Pinpoint the cell where the given text exists, returning its [X, Y] midpoint coordinate. 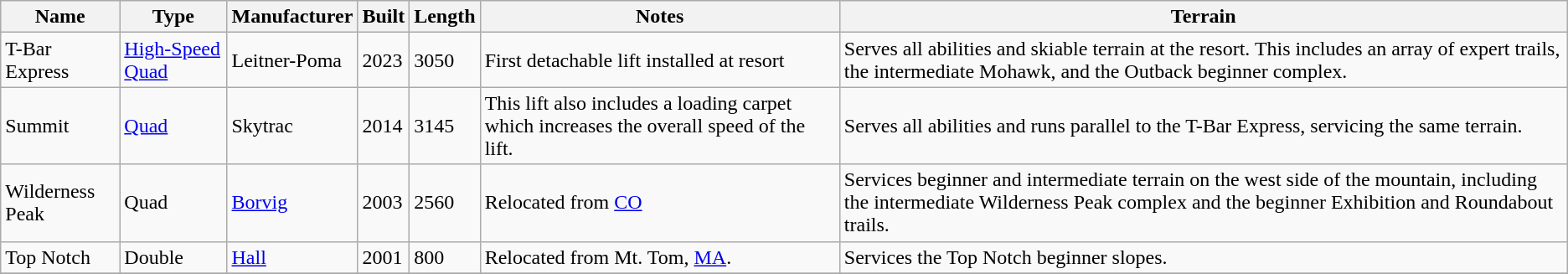
Skytrac [292, 126]
Relocated from Mt. Tom, MA. [660, 257]
3050 [445, 60]
Built [384, 17]
Top Notch [60, 257]
3145 [445, 126]
Wilderness Peak [60, 203]
Double [173, 257]
Length [445, 17]
T-Bar Express [60, 60]
2001 [384, 257]
Services the Top Notch beginner slopes. [1203, 257]
Name [60, 17]
High-Speed Quad [173, 60]
Leitner-Poma [292, 60]
This lift also includes a loading carpet which increases the overall speed of the lift. [660, 126]
800 [445, 257]
Type [173, 17]
2014 [384, 126]
Borvig [292, 203]
2023 [384, 60]
Manufacturer [292, 17]
Relocated from CO [660, 203]
2003 [384, 203]
Summit [60, 126]
Serves all abilities and runs parallel to the T-Bar Express, servicing the same terrain. [1203, 126]
2560 [445, 203]
Notes [660, 17]
Hall [292, 257]
Terrain [1203, 17]
First detachable lift installed at resort [660, 60]
